Locate the cell with the specified text and output its [x, y] center coordinate. 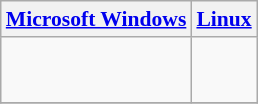
Microsoft Windows [96, 19]
Linux [224, 19]
